Locate the cell with the specified text and output its [x, y] center coordinate. 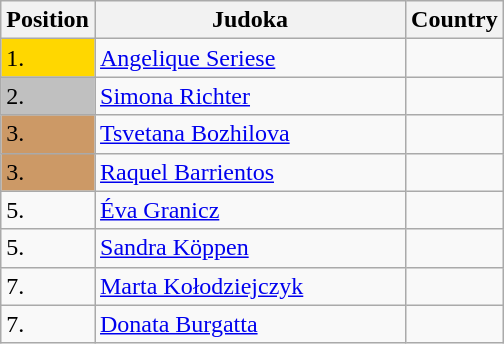
Position [48, 20]
Sandra Köppen [250, 248]
Angelique Seriese [250, 58]
Country [455, 20]
Raquel Barrientos [250, 172]
Éva Granicz [250, 210]
1. [48, 58]
Marta Kołodziejczyk [250, 286]
Donata Burgatta [250, 324]
2. [48, 96]
Tsvetana Bozhilova [250, 134]
Judoka [250, 20]
Simona Richter [250, 96]
